Determine the [X, Y] coordinate at the center of the cell enclosing the given text.  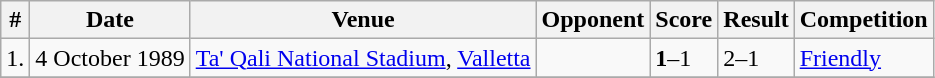
Result [756, 20]
Opponent [593, 20]
Date [110, 20]
1. [16, 58]
Competition [864, 20]
1–1 [684, 58]
# [16, 20]
Score [684, 20]
Ta' Qali National Stadium, Valletta [363, 58]
Venue [363, 20]
4 October 1989 [110, 58]
Friendly [864, 58]
2–1 [756, 58]
